Provide the [X, Y] coordinate of the cell's center where the given text is located.  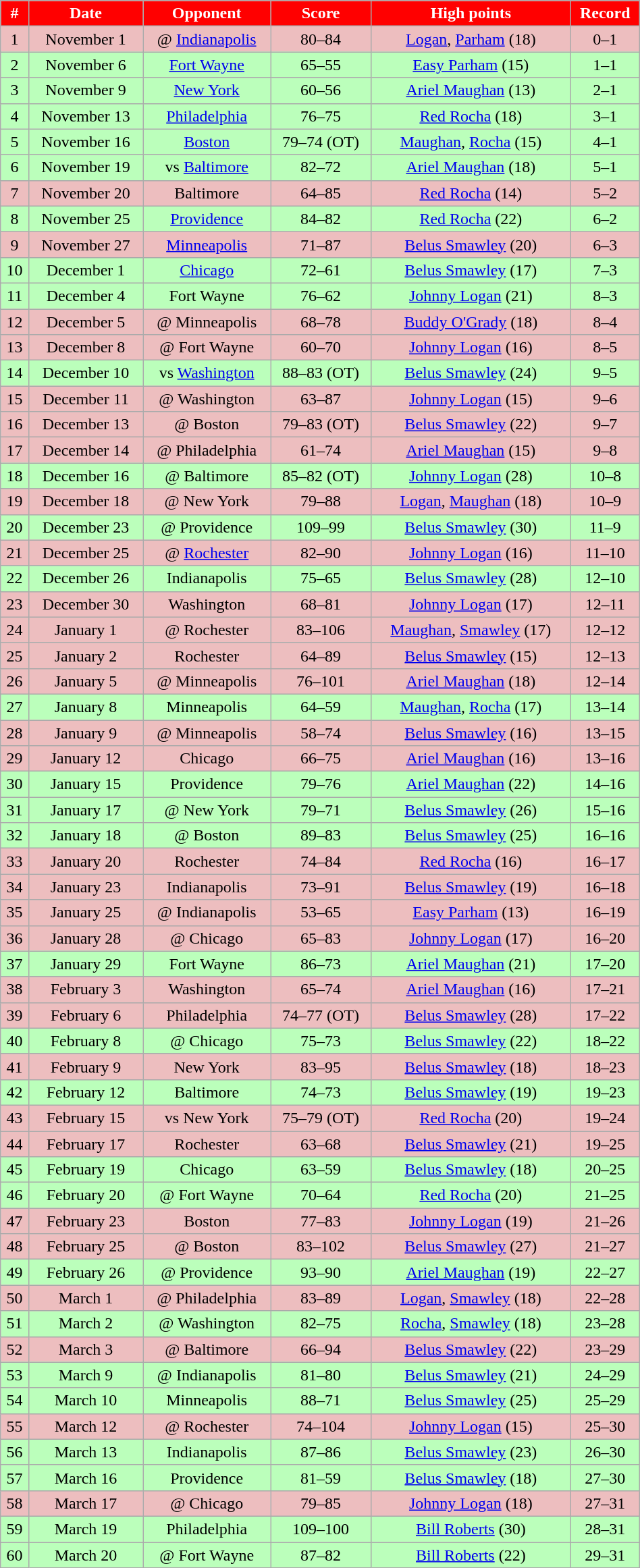
23–28 [605, 1324]
0–1 [605, 39]
63–59 [321, 1170]
21–26 [605, 1221]
28 [15, 732]
65–74 [321, 990]
22–28 [605, 1298]
December 4 [85, 296]
November 9 [85, 90]
February 12 [85, 1092]
March 1 [85, 1298]
109–99 [321, 527]
4–1 [605, 142]
Red Rocha (18) [471, 116]
January 28 [85, 938]
66–75 [321, 759]
February 26 [85, 1272]
29–31 [605, 1555]
19–25 [605, 1144]
14–16 [605, 784]
December 18 [85, 502]
Johnny Logan (19) [471, 1221]
24 [15, 630]
83–89 [321, 1298]
Easy Parham (15) [471, 65]
5–2 [605, 193]
39 [15, 1015]
74–73 [321, 1092]
15 [15, 399]
Buddy O'Grady (18) [471, 322]
January 25 [85, 913]
4 [15, 116]
February 3 [85, 990]
8–4 [605, 322]
64–59 [321, 707]
Red Rocha (14) [471, 193]
January 23 [85, 887]
83–95 [321, 1066]
60–56 [321, 90]
21–25 [605, 1195]
Belus Smawley (20) [471, 244]
8 [15, 219]
74–77 (OT) [321, 1015]
February 19 [85, 1170]
January 1 [85, 630]
15–16 [605, 810]
54 [15, 1401]
85–82 (OT) [321, 476]
January 9 [85, 732]
10–9 [605, 502]
61–74 [321, 450]
November 13 [85, 116]
March 20 [85, 1555]
Ariel Maughan (22) [471, 784]
27 [15, 707]
November 16 [85, 142]
December 30 [85, 604]
53–65 [321, 913]
73–91 [321, 887]
9–5 [605, 373]
68–81 [321, 604]
65–83 [321, 938]
December 16 [85, 476]
Belus Smawley (15) [471, 655]
11–9 [605, 527]
60 [15, 1555]
22 [15, 578]
109–100 [321, 1529]
65–55 [321, 65]
13–16 [605, 759]
Johnny Logan (28) [471, 476]
5–1 [605, 167]
November 27 [85, 244]
Maughan, Rocha (17) [471, 707]
29 [15, 759]
Belus Smawley (17) [471, 270]
January 12 [85, 759]
9–6 [605, 399]
February 6 [85, 1015]
87–82 [321, 1555]
March 19 [85, 1529]
November 25 [85, 219]
19 [15, 502]
50 [15, 1298]
# [15, 13]
11 [15, 296]
March 9 [85, 1375]
16–16 [605, 836]
80–84 [321, 39]
6–2 [605, 219]
January 20 [85, 861]
74–104 [321, 1426]
45 [15, 1170]
Johnny Logan (18) [471, 1503]
December 13 [85, 425]
79–83 (OT) [321, 425]
74–84 [321, 861]
Ariel Maughan (15) [471, 450]
20–25 [605, 1170]
49 [15, 1272]
Red Rocha (16) [471, 861]
18–22 [605, 1041]
79–85 [321, 1503]
19–24 [605, 1118]
Logan, Parham (18) [471, 39]
41 [15, 1066]
40 [15, 1041]
17–21 [605, 990]
84–82 [321, 219]
December 25 [85, 553]
64–85 [321, 193]
9–7 [605, 425]
March 16 [85, 1478]
Easy Parham (13) [471, 913]
2 [15, 65]
72–61 [321, 270]
86–73 [321, 964]
Rocha, Smawley (18) [471, 1324]
December 23 [85, 527]
16–18 [605, 887]
Red Rocha (22) [471, 219]
63–87 [321, 399]
Opponent [207, 13]
March 17 [85, 1503]
51 [15, 1324]
28–31 [605, 1529]
16–19 [605, 913]
Bill Roberts (30) [471, 1529]
53 [15, 1375]
December 8 [85, 348]
87–86 [321, 1452]
November 20 [85, 193]
14 [15, 373]
Ariel Maughan (21) [471, 964]
3 [15, 90]
16–17 [605, 861]
75–73 [321, 1041]
60–70 [321, 348]
58–74 [321, 732]
Maughan, Rocha (15) [471, 142]
47 [15, 1221]
High points [471, 13]
9–8 [605, 450]
10–8 [605, 476]
58 [15, 1503]
12–12 [605, 630]
68–78 [321, 322]
8–3 [605, 296]
February 17 [85, 1144]
26–30 [605, 1452]
December 26 [85, 578]
March 12 [85, 1426]
26 [15, 681]
37 [15, 964]
44 [15, 1144]
75–79 (OT) [321, 1118]
33 [15, 861]
63–68 [321, 1144]
6–3 [605, 244]
Score [321, 13]
25–29 [605, 1401]
12–13 [605, 655]
66–94 [321, 1349]
January 8 [85, 707]
76–101 [321, 681]
February 23 [85, 1221]
17–22 [605, 1015]
3–1 [605, 116]
13 [15, 348]
Date [85, 13]
88–83 (OT) [321, 373]
16 [15, 425]
13–14 [605, 707]
36 [15, 938]
January 2 [85, 655]
November 19 [85, 167]
38 [15, 990]
December 10 [85, 373]
1 [15, 39]
19–23 [605, 1092]
7–3 [605, 270]
79–76 [321, 784]
22–27 [605, 1272]
17–20 [605, 964]
79–74 (OT) [321, 142]
January 17 [85, 810]
Maughan, Smawley (17) [471, 630]
7 [15, 193]
12 [15, 322]
30 [15, 784]
18 [15, 476]
11–10 [605, 553]
52 [15, 1349]
48 [15, 1247]
December 1 [85, 270]
18–23 [605, 1066]
55 [15, 1426]
Logan, Smawley (18) [471, 1298]
82–90 [321, 553]
Johnny Logan (21) [471, 296]
Belus Smawley (23) [471, 1452]
12–10 [605, 578]
81–80 [321, 1375]
13–15 [605, 732]
January 5 [85, 681]
Belus Smawley (16) [471, 732]
16–20 [605, 938]
Belus Smawley (27) [471, 1247]
23–29 [605, 1349]
February 20 [85, 1195]
27–30 [605, 1478]
Logan, Maughan (18) [471, 502]
March 2 [85, 1324]
93–90 [321, 1272]
November 6 [85, 65]
Belus Smawley (30) [471, 527]
Bill Roberts (22) [471, 1555]
November 1 [85, 39]
5 [15, 142]
January 15 [85, 784]
46 [15, 1195]
83–106 [321, 630]
79–71 [321, 810]
57 [15, 1478]
59 [15, 1529]
6 [15, 167]
21–27 [605, 1247]
20 [15, 527]
December 14 [85, 450]
Ariel Maughan (13) [471, 90]
88–71 [321, 1401]
31 [15, 810]
vs Washington [207, 373]
vs Baltimore [207, 167]
8–5 [605, 348]
76–75 [321, 116]
February 15 [85, 1118]
34 [15, 887]
March 10 [85, 1401]
Belus Smawley (24) [471, 373]
March 3 [85, 1349]
17 [15, 450]
21 [15, 553]
1–1 [605, 65]
12–11 [605, 604]
February 9 [85, 1066]
70–64 [321, 1195]
81–59 [321, 1478]
25–30 [605, 1426]
82–72 [321, 167]
25 [15, 655]
Record [605, 13]
89–83 [321, 836]
January 29 [85, 964]
71–87 [321, 244]
23 [15, 604]
February 25 [85, 1247]
February 8 [85, 1041]
12–14 [605, 681]
Ariel Maughan (19) [471, 1272]
Belus Smawley (26) [471, 810]
83–102 [321, 1247]
35 [15, 913]
27–31 [605, 1503]
10 [15, 270]
64–89 [321, 655]
76–62 [321, 296]
March 13 [85, 1452]
24–29 [605, 1375]
2–1 [605, 90]
79–88 [321, 502]
December 11 [85, 399]
32 [15, 836]
77–83 [321, 1221]
December 5 [85, 322]
vs New York [207, 1118]
9 [15, 244]
75–65 [321, 578]
January 18 [85, 836]
82–75 [321, 1324]
43 [15, 1118]
42 [15, 1092]
56 [15, 1452]
